Find where the given text appears and provide that cell's center as [X, Y] coordinate. 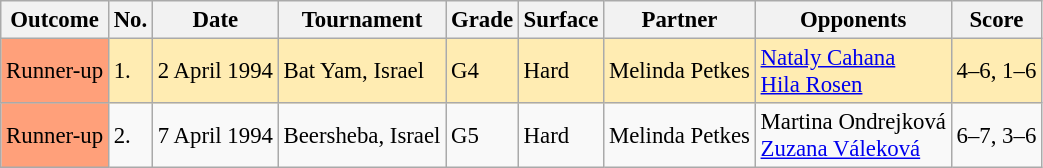
Martina Ondrejková Zuzana Váleková [853, 136]
No. [130, 20]
4–6, 1–6 [996, 72]
Tournament [362, 20]
7 April 1994 [215, 136]
Outcome [55, 20]
G5 [482, 136]
1. [130, 72]
Surface [560, 20]
Grade [482, 20]
G4 [482, 72]
2 April 1994 [215, 72]
Bat Yam, Israel [362, 72]
6–7, 3–6 [996, 136]
Nataly Cahana Hila Rosen [853, 72]
Beersheba, Israel [362, 136]
2. [130, 136]
Score [996, 20]
Opponents [853, 20]
Date [215, 20]
Partner [680, 20]
